Search for the cell housing the specified text and yield its [X, Y] center coordinate. 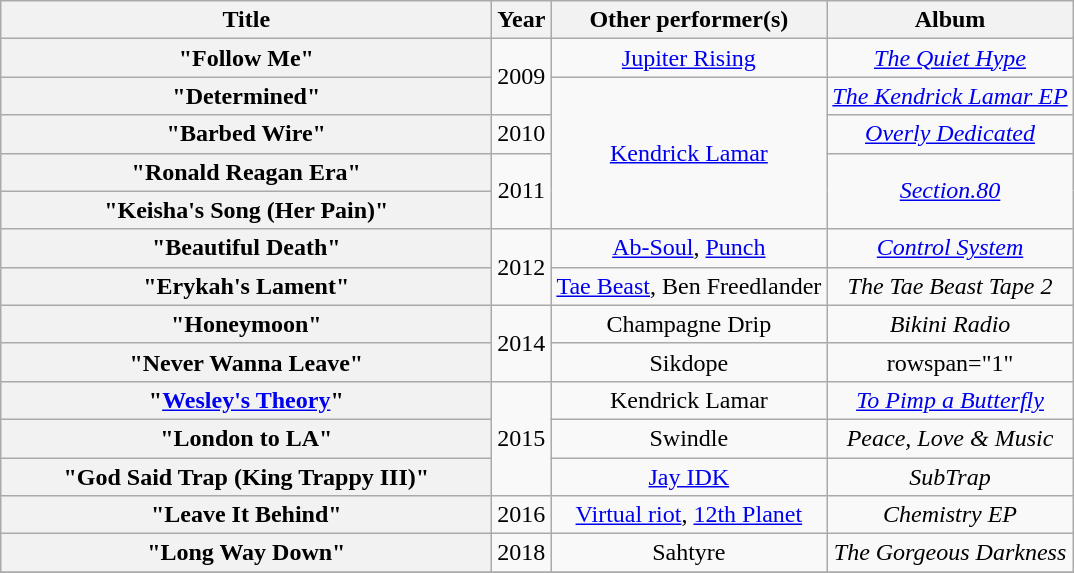
"London to LA" [246, 438]
Virtual riot, 12th Planet [689, 515]
Section.80 [950, 191]
"Erykah's Lament" [246, 286]
"Barbed Wire" [246, 134]
2015 [522, 438]
2014 [522, 343]
Album [950, 20]
Champagne Drip [689, 324]
"Beautiful Death" [246, 248]
Peace, Love & Music [950, 438]
The Gorgeous Darkness [950, 553]
Title [246, 20]
2009 [522, 77]
"Wesley's Theory" [246, 400]
"Never Wanna Leave" [246, 362]
2011 [522, 191]
"Determined" [246, 96]
Swindle [689, 438]
2012 [522, 267]
"Leave It Behind" [246, 515]
"Ronald Reagan Era" [246, 172]
"Honeymoon" [246, 324]
"God Said Trap (King Trappy III)" [246, 477]
Other performer(s) [689, 20]
SubTrap [950, 477]
Control System [950, 248]
Ab-Soul, Punch [689, 248]
Tae Beast, Ben Freedlander [689, 286]
Chemistry EP [950, 515]
Jupiter Rising [689, 58]
The Kendrick Lamar EP [950, 96]
Sikdope [689, 362]
To Pimp a Butterfly [950, 400]
Year [522, 20]
2018 [522, 553]
rowspan="1" [950, 362]
The Quiet Hype [950, 58]
2016 [522, 515]
Sahtyre [689, 553]
2010 [522, 134]
"Follow Me" [246, 58]
Jay IDK [689, 477]
Bikini Radio [950, 324]
Overly Dedicated [950, 134]
The Tae Beast Tape 2 [950, 286]
"Long Way Down" [246, 553]
"Keisha's Song (Her Pain)" [246, 210]
